Search for the cell housing the specified text and yield its (x, y) center coordinate. 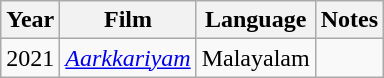
2021 (30, 58)
Notes (349, 20)
Language (256, 20)
Aarkkariyam (128, 58)
Year (30, 20)
Malayalam (256, 58)
Film (128, 20)
